Detect which cell encompasses the target text, then output its (x, y) center coordinate. 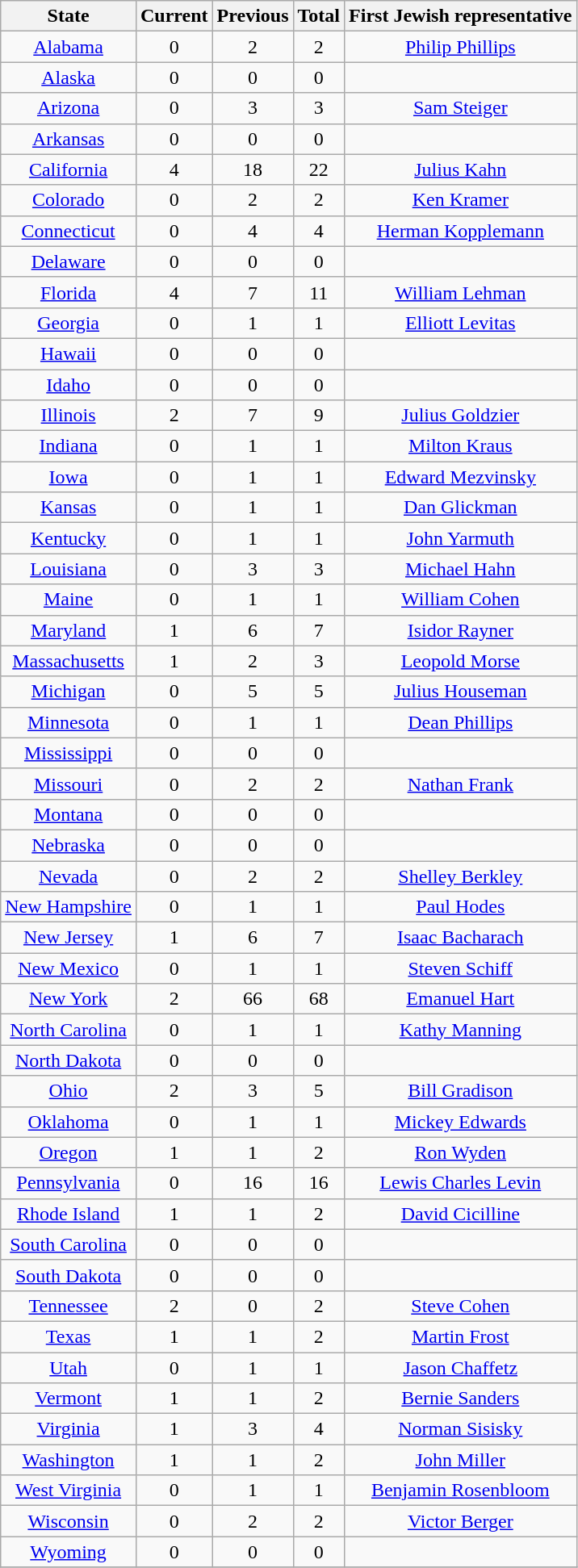
Julius Kahn (460, 169)
West Virginia (69, 1491)
New Mexico (69, 968)
Florida (69, 292)
Arkansas (69, 139)
North Carolina (69, 1030)
Montana (69, 814)
Steve Cohen (460, 1306)
22 (319, 169)
David Cicilline (460, 1214)
Previous (253, 16)
New Hampshire (69, 907)
Illinois (69, 416)
William Lehman (460, 292)
Nathan Frank (460, 784)
Delaware (69, 261)
Isaac Bacharach (460, 938)
Ron Wyden (460, 1152)
John Miller (460, 1460)
Alabama (69, 47)
Mississippi (69, 753)
Oregon (69, 1152)
Hawaii (69, 353)
Texas (69, 1336)
Wisconsin (69, 1521)
Louisiana (69, 569)
Elliott Levitas (460, 323)
First Jewish representative (460, 16)
Total (319, 16)
Rhode Island (69, 1214)
South Dakota (69, 1275)
Julius Houseman (460, 692)
Mickey Edwards (460, 1122)
Virginia (69, 1429)
Oklahoma (69, 1122)
Kathy Manning (460, 1030)
Missouri (69, 784)
Jason Chaffetz (460, 1368)
William Cohen (460, 600)
Ohio (69, 1091)
Kansas (69, 508)
Indiana (69, 446)
11 (319, 292)
Iowa (69, 477)
Victor Berger (460, 1521)
North Dakota (69, 1060)
Nevada (69, 876)
68 (319, 999)
Idaho (69, 385)
Connecticut (69, 231)
Bill Gradison (460, 1091)
Dean Phillips (460, 722)
Nebraska (69, 845)
State (69, 16)
Michael Hahn (460, 569)
Kentucky (69, 538)
Vermont (69, 1399)
Ken Kramer (460, 200)
Wyoming (69, 1552)
Paul Hodes (460, 907)
Herman Kopplemann (460, 231)
Utah (69, 1368)
Maine (69, 600)
New Jersey (69, 938)
Steven Schiff (460, 968)
Alaska (69, 77)
Bernie Sanders (460, 1399)
John Yarmuth (460, 538)
Massachusetts (69, 661)
Norman Sisisky (460, 1429)
Pennsylvania (69, 1183)
California (69, 169)
Michigan (69, 692)
Edward Mezvinsky (460, 477)
Leopold Morse (460, 661)
Lewis Charles Levin (460, 1183)
66 (253, 999)
Maryland (69, 630)
Arizona (69, 108)
Dan Glickman (460, 508)
Current (174, 16)
Emanuel Hart (460, 999)
Benjamin Rosenbloom (460, 1491)
Milton Kraus (460, 446)
Shelley Berkley (460, 876)
Washington (69, 1460)
Isidor Rayner (460, 630)
18 (253, 169)
Minnesota (69, 722)
Philip Phillips (460, 47)
Sam Steiger (460, 108)
Julius Goldzier (460, 416)
New York (69, 999)
Martin Frost (460, 1336)
Georgia (69, 323)
9 (319, 416)
Tennessee (69, 1306)
South Carolina (69, 1244)
Colorado (69, 200)
